Identify which cell holds the provided text, then report its (x, y) central coordinate. 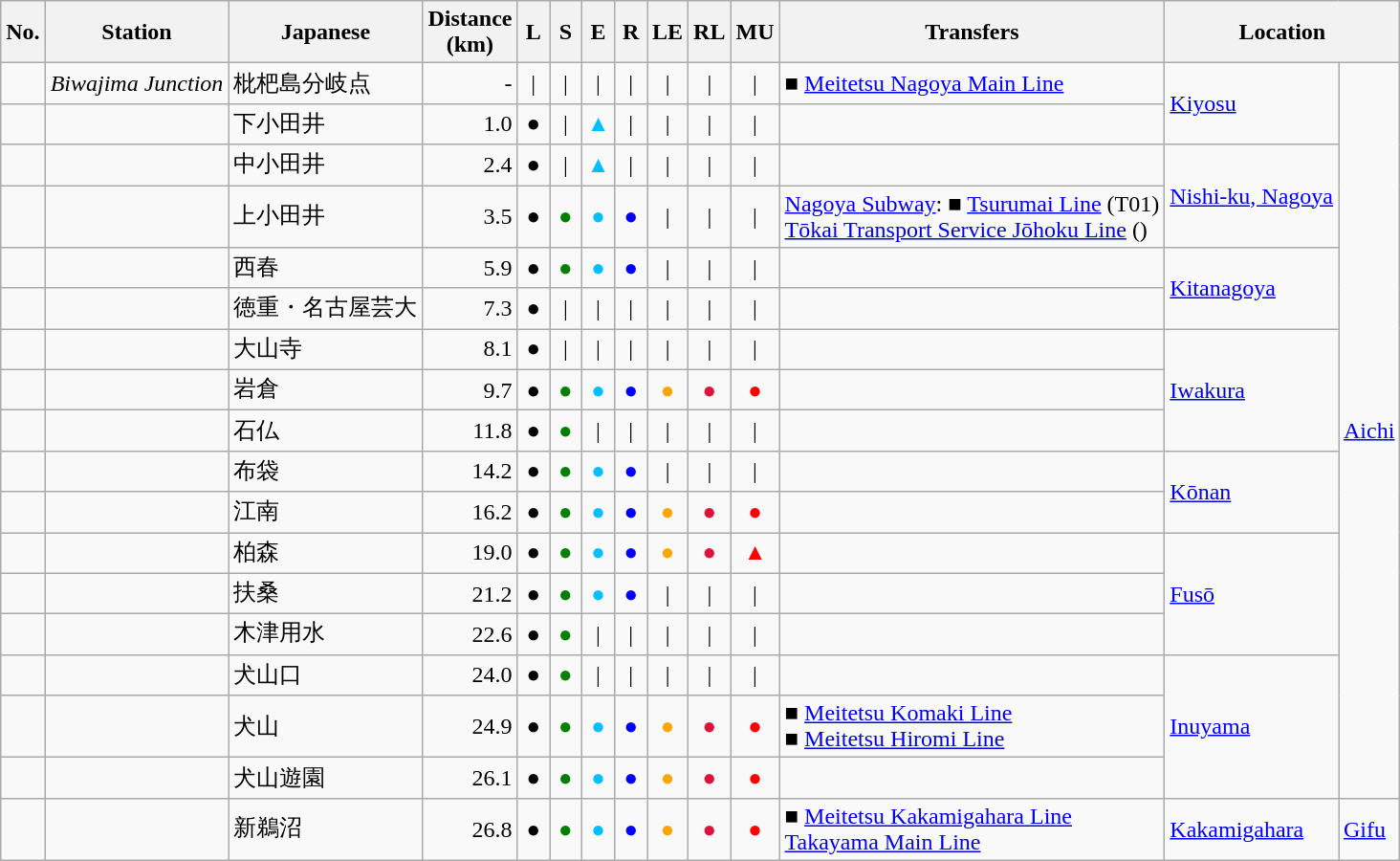
26.8 (470, 828)
西春 (325, 268)
犬山 (325, 727)
■ Meitetsu Kakamigahara LineTakayama Main Line (972, 828)
中小田井 (325, 165)
徳重・名古屋芸大 (325, 308)
Location (1282, 33)
新鵜沼 (325, 828)
木津用水 (325, 635)
枇杷島分岐点 (325, 84)
犬山遊園 (325, 779)
上小田井 (325, 216)
石仏 (325, 430)
犬山口 (325, 675)
Nagoya Subway: ■ Tsurumai Line (T01)Tōkai Transport Service Jōhoku Line () (972, 216)
E (599, 33)
16.2 (470, 513)
No. (23, 33)
■ Meitetsu Nagoya Main Line (972, 84)
岩倉 (325, 390)
Japanese (325, 33)
Kōnan (1252, 492)
L (534, 33)
2.4 (470, 165)
8.1 (470, 350)
Station (137, 33)
扶桑 (325, 593)
Gifu (1369, 828)
- (470, 84)
柏森 (325, 553)
R (631, 33)
19.0 (470, 553)
Kiyosu (1252, 103)
Transfers (972, 33)
下小田井 (325, 124)
14.2 (470, 471)
Kitanagoya (1252, 289)
RL (710, 33)
5.9 (470, 268)
Aichi (1369, 430)
11.8 (470, 430)
9.7 (470, 390)
Fusō (1252, 593)
Biwajima Junction (137, 84)
Nishi-ku, Nagoya (1252, 196)
21.2 (470, 593)
■ Meitetsu Komaki Line ■ Meitetsu Hiromi Line (972, 727)
江南 (325, 513)
24.9 (470, 727)
22.6 (470, 635)
24.0 (470, 675)
LE (667, 33)
Distance(km) (470, 33)
3.5 (470, 216)
7.3 (470, 308)
布袋 (325, 471)
大山寺 (325, 350)
Iwakura (1252, 390)
MU (755, 33)
Kakamigahara (1252, 828)
S (566, 33)
Inuyama (1252, 726)
26.1 (470, 779)
1.0 (470, 124)
